From the cell containing the given text, extract its center point as [x, y] coordinate. 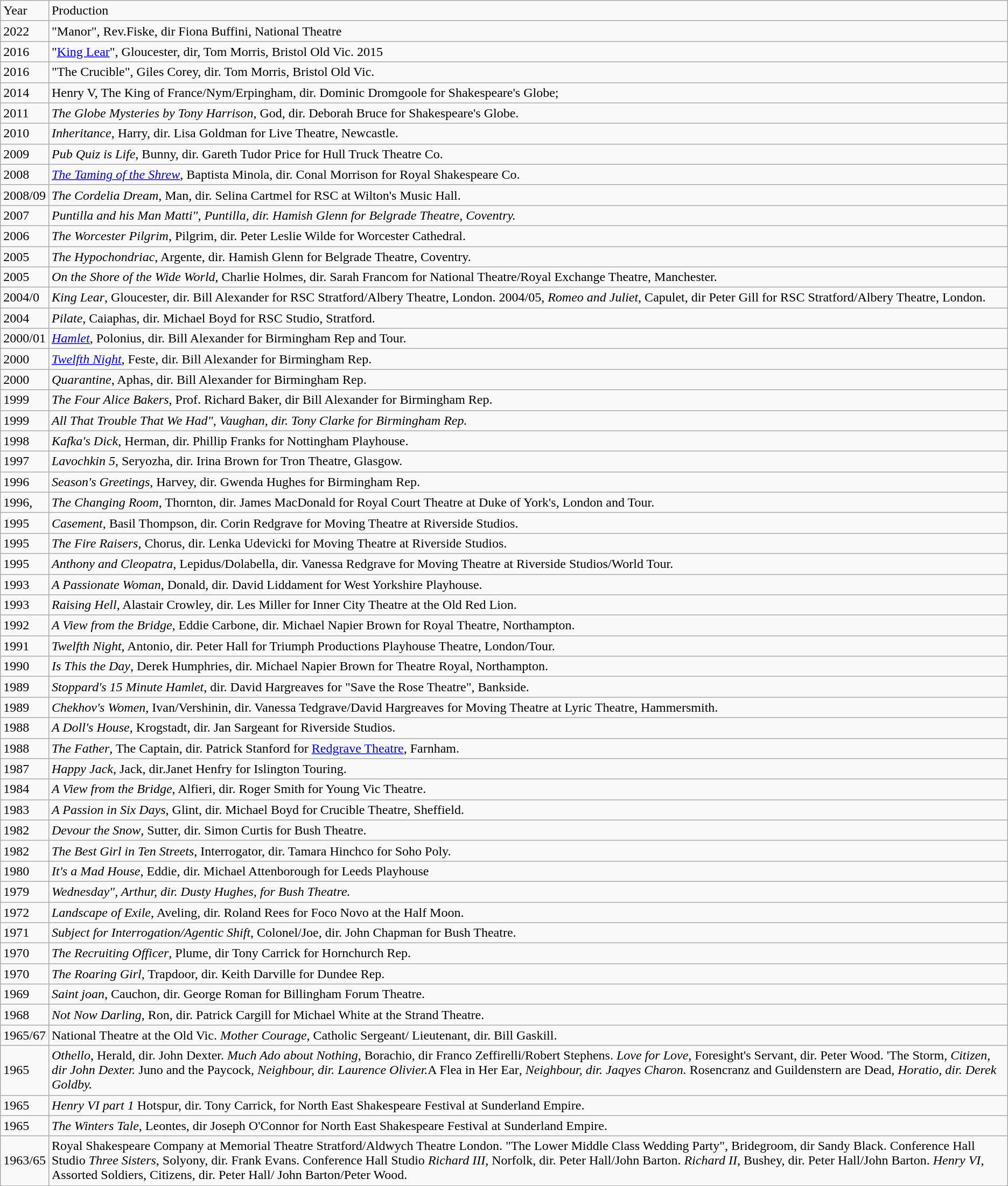
The Taming of the Shrew, Baptista Minola, dir. Conal Morrison for Royal Shakespeare Co. [528, 174]
Hamlet, Polonius, dir. Bill Alexander for Birmingham Rep and Tour. [528, 339]
2006 [25, 236]
The Winters Tale, Leontes, dir Joseph O'Connor for North East Shakespeare Festival at Sunderland Empire. [528, 1126]
On the Shore of the Wide World, Charlie Holmes, dir. Sarah Francom for National Theatre/Royal Exchange Theatre, Manchester. [528, 277]
"The Crucible", Giles Corey, dir. Tom Morris, Bristol Old Vic. [528, 72]
Stoppard's 15 Minute Hamlet, dir. David Hargreaves for "Save the Rose Theatre", Bankside. [528, 687]
Pub Quiz is Life, Bunny, dir. Gareth Tudor Price for Hull Truck Theatre Co. [528, 154]
Devour the Snow, Sutter, dir. Simon Curtis for Bush Theatre. [528, 830]
1992 [25, 626]
The Four Alice Bakers, Prof. Richard Baker, dir Bill Alexander for Birmingham Rep. [528, 400]
Lavochkin 5, Seryozha, dir. Irina Brown for Tron Theatre, Glasgow. [528, 461]
2004 [25, 318]
Happy Jack, Jack, dir.Janet Henfry for Islington Touring. [528, 769]
2014 [25, 93]
1980 [25, 871]
The Globe Mysteries by Tony Harrison, God, dir. Deborah Bruce for Shakespeare's Globe. [528, 113]
2004/0 [25, 298]
"Manor", Rev.Fiske, dir Fiona Buffini, National Theatre [528, 31]
The Fire Raisers, Chorus, dir. Lenka Udevicki for Moving Theatre at Riverside Studios. [528, 543]
Twelfth Night, Feste, dir. Bill Alexander for Birmingham Rep. [528, 359]
The Worcester Pilgrim, Pilgrim, dir. Peter Leslie Wilde for Worcester Cathedral. [528, 236]
2000/01 [25, 339]
Subject for Interrogation/Agentic Shift, Colonel/Joe, dir. John Chapman for Bush Theatre. [528, 933]
It's a Mad House, Eddie, dir. Michael Attenborough for Leeds Playhouse [528, 871]
All That Trouble That We Had", Vaughan, dir. Tony Clarke for Birmingham Rep. [528, 420]
Saint joan, Cauchon, dir. George Roman for Billingham Forum Theatre. [528, 994]
Wednesday", Arthur, dir. Dusty Hughes, for Bush Theatre. [528, 892]
1987 [25, 769]
1969 [25, 994]
The Changing Room, Thornton, dir. James MacDonald for Royal Court Theatre at Duke of York's, London and Tour. [528, 502]
1963/65 [25, 1161]
Not Now Darling, Ron, dir. Patrick Cargill for Michael White at the Strand Theatre. [528, 1015]
The Roaring Girl, Trapdoor, dir. Keith Darville for Dundee Rep. [528, 974]
2008/09 [25, 195]
2022 [25, 31]
National Theatre at the Old Vic. Mother Courage, Catholic Sergeant/ Lieutenant, dir. Bill Gaskill. [528, 1035]
Quarantine, Aphas, dir. Bill Alexander for Birmingham Rep. [528, 380]
1984 [25, 789]
Landscape of Exile, Aveling, dir. Roland Rees for Foco Novo at the Half Moon. [528, 913]
Inheritance, Harry, dir. Lisa Goldman for Live Theatre, Newcastle. [528, 134]
1997 [25, 461]
Pilate, Caiaphas, dir. Michael Boyd for RSC Studio, Stratford. [528, 318]
A Passion in Six Days, Glint, dir. Michael Boyd for Crucible Theatre, Sheffield. [528, 810]
A View from the Bridge, Alfieri, dir. Roger Smith for Young Vic Theatre. [528, 789]
Anthony and Cleopatra, Lepidus/Dolabella, dir. Vanessa Redgrave for Moving Theatre at Riverside Studios/World Tour. [528, 564]
1972 [25, 913]
Raising Hell, Alastair Crowley, dir. Les Miller for Inner City Theatre at the Old Red Lion. [528, 605]
1998 [25, 441]
A Passionate Woman, Donald, dir. David Liddament for West Yorkshire Playhouse. [528, 584]
Kafka's Dick, Herman, dir. Phillip Franks for Nottingham Playhouse. [528, 441]
1968 [25, 1015]
A Doll's House, Krogstadt, dir. Jan Sargeant for Riverside Studios. [528, 728]
1990 [25, 666]
A View from the Bridge, Eddie Carbone, dir. Michael Napier Brown for Royal Theatre, Northampton. [528, 626]
2010 [25, 134]
The Recruiting Officer, Plume, dir Tony Carrick for Hornchurch Rep. [528, 953]
The Cordelia Dream, Man, dir. Selina Cartmel for RSC at Wilton's Music Hall. [528, 195]
2008 [25, 174]
1996 [25, 482]
2007 [25, 215]
1979 [25, 892]
1991 [25, 646]
1971 [25, 933]
Season's Greetings, Harvey, dir. Gwenda Hughes for Birmingham Rep. [528, 482]
Chekhov's Women, Ivan/Vershinin, dir. Vanessa Tedgrave/David Hargreaves for Moving Theatre at Lyric Theatre, Hammersmith. [528, 707]
Is This the Day, Derek Humphries, dir. Michael Napier Brown for Theatre Royal, Northampton. [528, 666]
Production [528, 11]
The Father, The Captain, dir. Patrick Stanford for Redgrave Theatre, Farnham. [528, 748]
1983 [25, 810]
Henry V, The King of France/Nym/Erpingham, dir. Dominic Dromgoole for Shakespeare's Globe; [528, 93]
The Hypochondriac, Argente, dir. Hamish Glenn for Belgrade Theatre, Coventry. [528, 257]
Henry VI part 1 Hotspur, dir. Tony Carrick, for North East Shakespeare Festival at Sunderland Empire. [528, 1105]
1965/67 [25, 1035]
"King Lear", Gloucester, dir, Tom Morris, Bristol Old Vic. 2015 [528, 52]
Puntilla and his Man Matti", Puntilla, dir. Hamish Glenn for Belgrade Theatre, Coventry. [528, 215]
2011 [25, 113]
Twelfth Night, Antonio, dir. Peter Hall for Triumph Productions Playhouse Theatre, London/Tour. [528, 646]
Year [25, 11]
Casement, Basil Thompson, dir. Corin Redgrave for Moving Theatre at Riverside Studios. [528, 523]
2009 [25, 154]
1996, [25, 502]
The Best Girl in Ten Streets, Interrogator, dir. Tamara Hinchco for Soho Poly. [528, 851]
